Return [X, Y] of the center of cell containing provided text 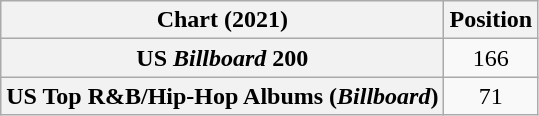
Chart (2021) [222, 20]
US Top R&B/Hip-Hop Albums (Billboard) [222, 96]
166 [491, 58]
US Billboard 200 [222, 58]
Position [491, 20]
71 [491, 96]
